Extract the [x, y] coordinate from the center of the cell holding the provided text.  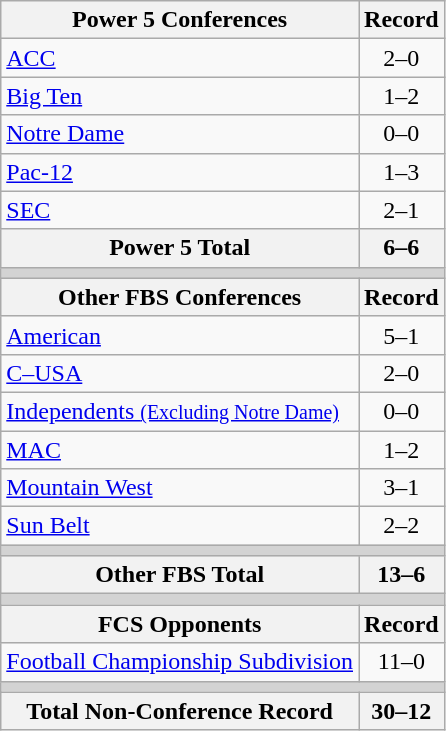
MAC [180, 449]
5–1 [402, 335]
6–6 [402, 248]
C–USA [180, 373]
13–6 [402, 575]
1–3 [402, 172]
11–0 [402, 662]
SEC [180, 210]
Power 5 Total [180, 248]
Total Non-Conference Record [180, 711]
Notre Dame [180, 134]
Other FBS Conferences [180, 297]
Power 5 Conferences [180, 20]
Big Ten [180, 96]
Other FBS Total [180, 575]
30–12 [402, 711]
2–2 [402, 526]
2–1 [402, 210]
Sun Belt [180, 526]
FCS Opponents [180, 624]
American [180, 335]
Pac-12 [180, 172]
Independents (Excluding Notre Dame) [180, 411]
3–1 [402, 488]
Mountain West [180, 488]
Football Championship Subdivision [180, 662]
ACC [180, 58]
